Locate the cell with the specified text and output its [x, y] center coordinate. 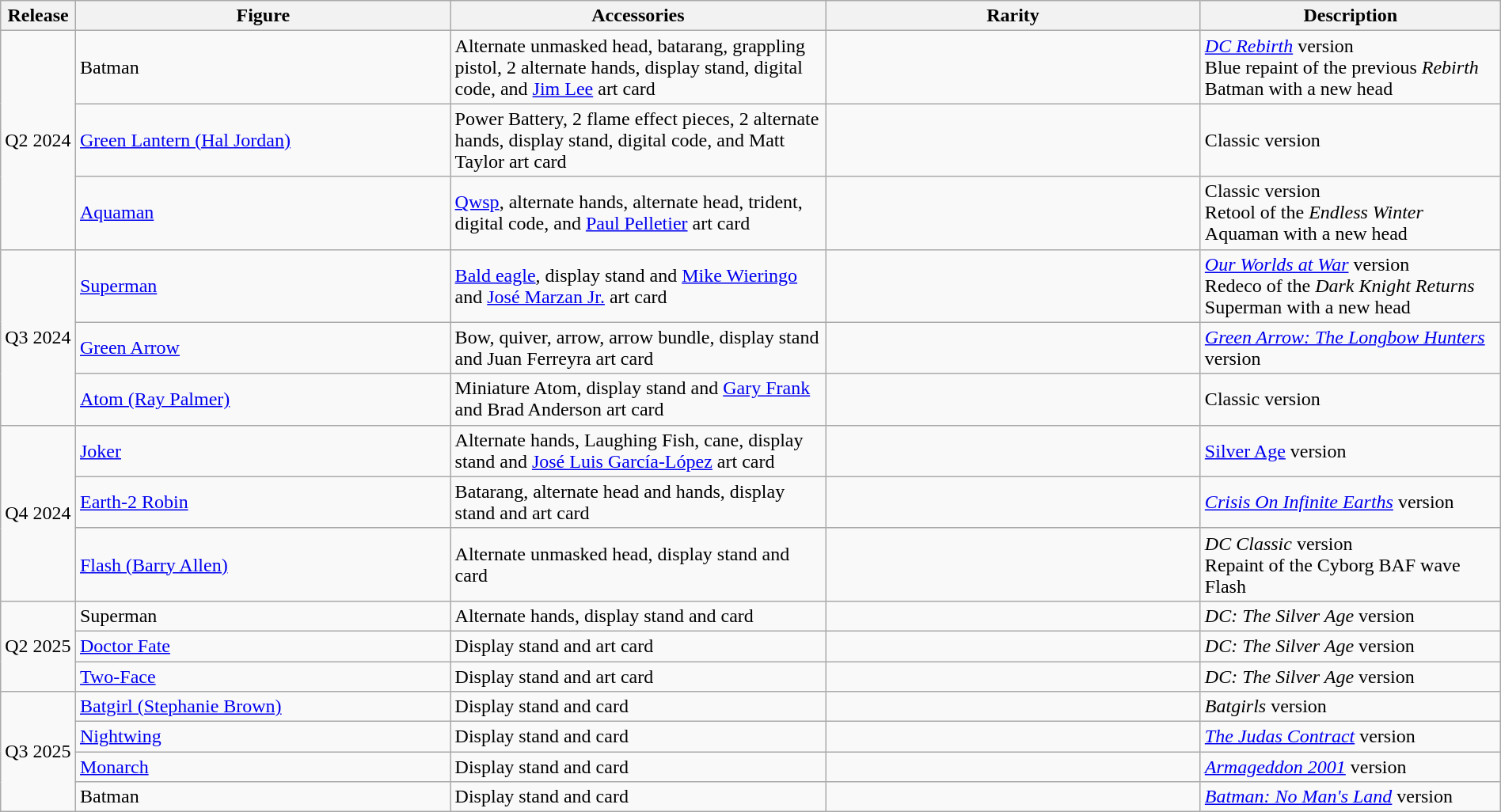
Miniature Atom, display stand and Gary Frank and Brad Anderson art card [638, 399]
Q2 2024 [38, 140]
Alternate hands, Laughing Fish, cane, display stand and José Luis García-López art card [638, 451]
Bald eagle, display stand and Mike Wieringo and José Marzan Jr. art card [638, 286]
Q4 2024 [38, 513]
Description [1351, 16]
Power Battery, 2 flame effect pieces, 2 alternate hands, display stand, digital code, and Matt Taylor art card [638, 140]
Aquaman [263, 213]
Green Lantern (Hal Jordan) [263, 140]
Accessories [638, 16]
Alternate hands, display stand and card [638, 616]
Green Arrow [263, 348]
Flash (Barry Allen) [263, 564]
Our Worlds at War versionRedeco of the Dark Knight Returns Superman with a new head [1351, 286]
Armageddon 2001 version [1351, 767]
Nightwing [263, 737]
Batgirls version [1351, 707]
Batman: No Man's Land version [1351, 797]
Two-Face [263, 677]
Earth-2 Robin [263, 502]
Monarch [263, 767]
Doctor Fate [263, 646]
Crisis On Infinite Earths version [1351, 502]
Q2 2025 [38, 646]
Q3 2024 [38, 337]
Alternate unmasked head, display stand and card [638, 564]
Joker [263, 451]
Green Arrow: The Longbow Hunters version [1351, 348]
The Judas Contract version [1351, 737]
Qwsp, alternate hands, alternate head, trident, digital code, and Paul Pelletier art card [638, 213]
Batarang, alternate head and hands, display stand and art card [638, 502]
Atom (Ray Palmer) [263, 399]
DC Rebirth versionBlue repaint of the previous Rebirth Batman with a new head [1351, 67]
Alternate unmasked head, batarang, grappling pistol, 2 alternate hands, display stand, digital code, and Jim Lee art card [638, 67]
Batgirl (Stephanie Brown) [263, 707]
Classic versionRetool of the Endless Winter Aquaman with a new head [1351, 213]
DC Classic versionRepaint of the Cyborg BAF wave Flash [1351, 564]
Silver Age version [1351, 451]
Rarity [1013, 16]
Bow, quiver, arrow, arrow bundle, display stand and Juan Ferreyra art card [638, 348]
Q3 2025 [38, 752]
Figure [263, 16]
Release [38, 16]
